Determine the [x, y] coordinate at the center of the cell enclosing the given text.  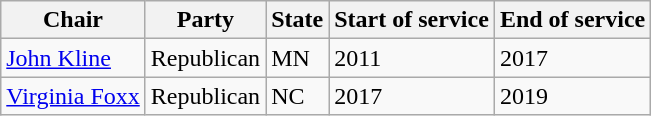
Virginia Foxx [74, 96]
State [298, 20]
End of service [572, 20]
Chair [74, 20]
2011 [412, 58]
2019 [572, 96]
Start of service [412, 20]
NC [298, 96]
John Kline [74, 58]
MN [298, 58]
Party [205, 20]
